Return the (X, Y) coordinate for the center point of the cell that contains the specified text.  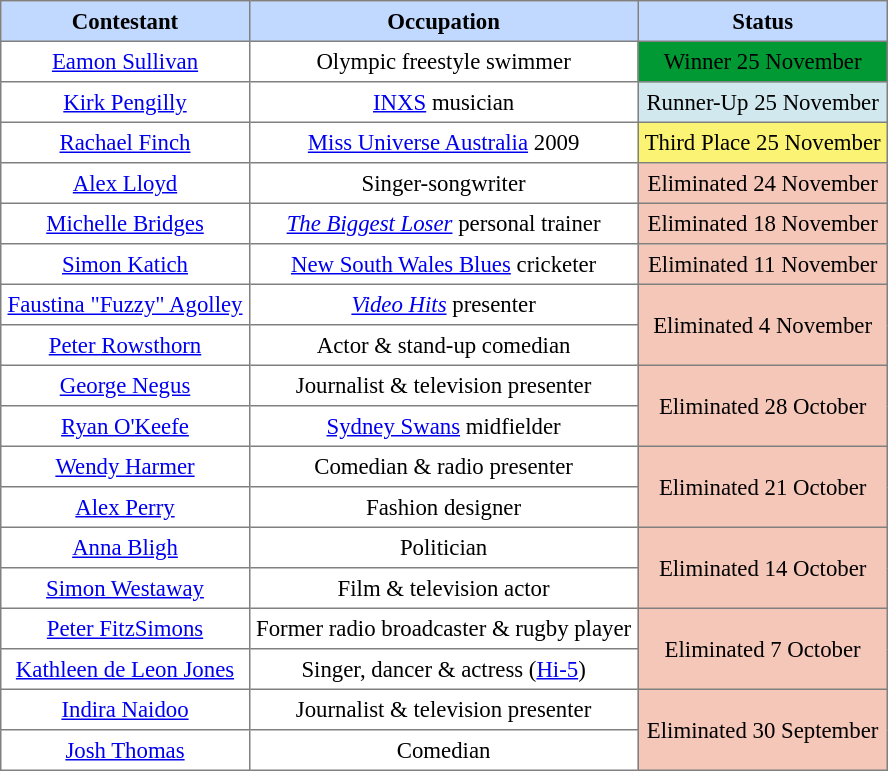
Simon Westaway (126, 588)
INXS musician (444, 102)
Eliminated 18 November (762, 223)
Simon Katich (126, 264)
Fashion designer (444, 507)
Eliminated 14 October (762, 568)
Alex Perry (126, 507)
Occupation (444, 21)
Eliminated 30 September (762, 730)
Alex Lloyd (126, 183)
Film & television actor (444, 588)
Anna Bligh (126, 547)
Eliminated 21 October (762, 486)
Ryan O'Keefe (126, 426)
George Negus (126, 385)
Eliminated 7 October (762, 648)
Wendy Harmer (126, 466)
Status (762, 21)
Eliminated 28 October (762, 406)
The Biggest Loser personal trainer (444, 223)
Video Hits presenter (444, 304)
Peter Rowsthorn (126, 345)
Olympic freestyle swimmer (444, 61)
Josh Thomas (126, 750)
Singer, dancer & actress (Hi-5) (444, 669)
Eliminated 24 November (762, 183)
Rachael Finch (126, 142)
Kirk Pengilly (126, 102)
Actor & stand-up comedian (444, 345)
Comedian & radio presenter (444, 466)
Third Place 25 November (762, 142)
Contestant (126, 21)
Singer-songwriter (444, 183)
Sydney Swans midfielder (444, 426)
Politician (444, 547)
Indira Naidoo (126, 709)
Eliminated 11 November (762, 264)
Eliminated 4 November (762, 324)
New South Wales Blues cricketer (444, 264)
Comedian (444, 750)
Miss Universe Australia 2009 (444, 142)
Michelle Bridges (126, 223)
Kathleen de Leon Jones (126, 669)
Former radio broadcaster & rugby player (444, 628)
Winner 25 November (762, 61)
Faustina "Fuzzy" Agolley (126, 304)
Peter FitzSimons (126, 628)
Runner-Up 25 November (762, 102)
Eamon Sullivan (126, 61)
